Detect which cell encompasses the target text, then output its [x, y] center coordinate. 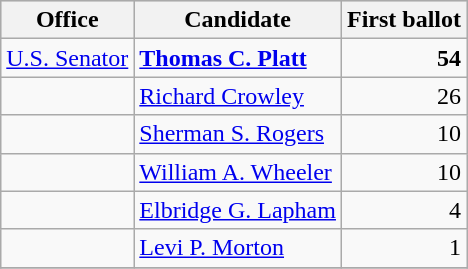
First ballot [404, 20]
Thomas C. Platt [238, 58]
26 [404, 96]
Elbridge G. Lapham [238, 210]
U.S. Senator [68, 58]
Candidate [238, 20]
Levi P. Morton [238, 248]
William A. Wheeler [238, 172]
Office [68, 20]
54 [404, 58]
Richard Crowley [238, 96]
4 [404, 210]
1 [404, 248]
Sherman S. Rogers [238, 134]
